Return the (x, y) coordinate for the center point of the cell that contains the specified text.  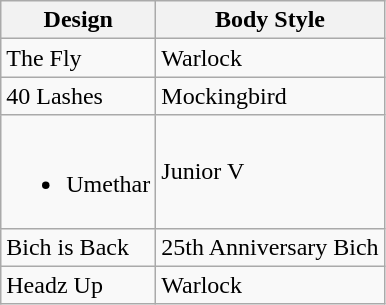
40 Lashes (78, 96)
Design (78, 20)
The Fly (78, 58)
25th Anniversary Bich (270, 247)
Junior V (270, 172)
Body Style (270, 20)
Bich is Back (78, 247)
Headz Up (78, 285)
Umethar (78, 172)
Mockingbird (270, 96)
